Output the (x, y) coordinate of the center of the cell containing the given text.  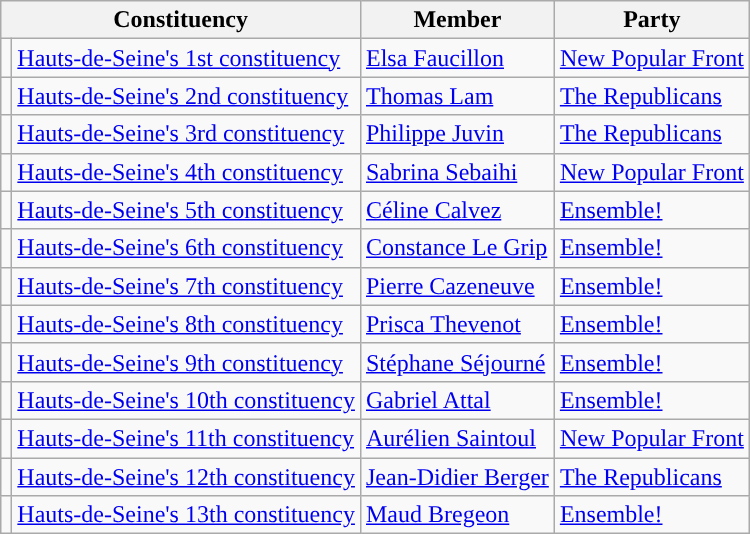
Hauts-de-Seine's 8th constituency (186, 324)
Hauts-de-Seine's 11th constituency (186, 438)
Aurélien Saintoul (457, 438)
Pierre Cazeneuve (457, 286)
Sabrina Sebaihi (457, 172)
Maud Bregeon (457, 515)
Gabriel Attal (457, 400)
Party (652, 20)
Hauts-de-Seine's 7th constituency (186, 286)
Elsa Faucillon (457, 58)
Thomas Lam (457, 96)
Hauts-de-Seine's 13th constituency (186, 515)
Hauts-de-Seine's 9th constituency (186, 362)
Constance Le Grip (457, 248)
Hauts-de-Seine's 12th constituency (186, 477)
Jean-Didier Berger (457, 477)
Hauts-de-Seine's 5th constituency (186, 210)
Philippe Juvin (457, 134)
Céline Calvez (457, 210)
Constituency (181, 20)
Hauts-de-Seine's 6th constituency (186, 248)
Hauts-de-Seine's 3rd constituency (186, 134)
Member (457, 20)
Hauts-de-Seine's 2nd constituency (186, 96)
Prisca Thevenot (457, 324)
Stéphane Séjourné (457, 362)
Hauts-de-Seine's 10th constituency (186, 400)
Hauts-de-Seine's 1st constituency (186, 58)
Hauts-de-Seine's 4th constituency (186, 172)
